Detect which cell encompasses the target text, then output its (X, Y) center coordinate. 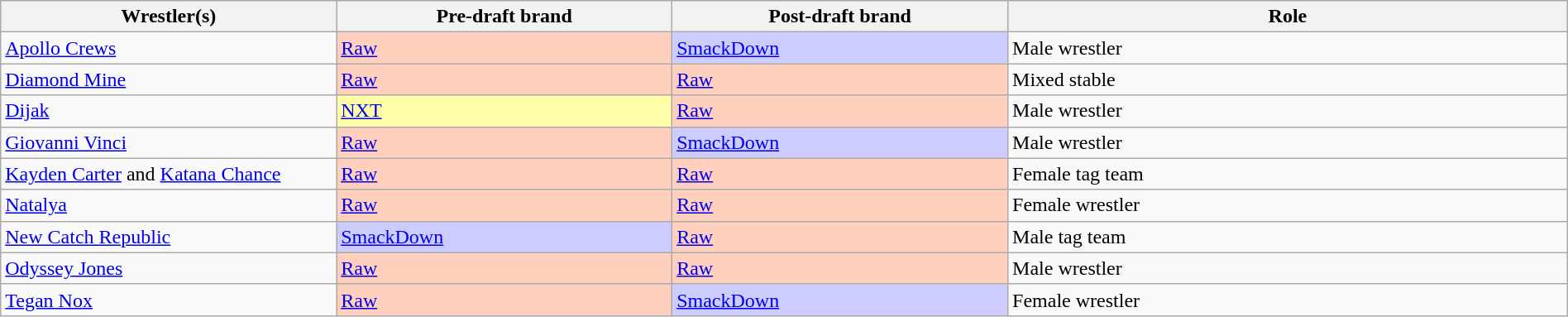
New Catch Republic (169, 237)
Diamond Mine (169, 79)
Female tag team (1288, 174)
Kayden Carter and Katana Chance (169, 174)
Mixed stable (1288, 79)
Role (1288, 17)
Natalya (169, 205)
Giovanni Vinci (169, 142)
Apollo Crews (169, 48)
Wrestler(s) (169, 17)
Tegan Nox (169, 300)
Male tag team (1288, 237)
NXT (504, 111)
Dijak (169, 111)
Pre-draft brand (504, 17)
Post-draft brand (840, 17)
Odyssey Jones (169, 268)
